Extract the [x, y] coordinate from the center of the cell holding the provided text.  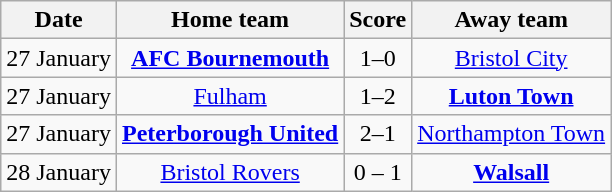
Bristol City [512, 58]
1–2 [378, 96]
Northampton Town [512, 134]
Fulham [230, 96]
Luton Town [512, 96]
Home team [230, 20]
Date [59, 20]
AFC Bournemouth [230, 58]
Bristol Rovers [230, 172]
0 – 1 [378, 172]
1–0 [378, 58]
Peterborough United [230, 134]
Score [378, 20]
2–1 [378, 134]
28 January [59, 172]
Away team [512, 20]
Walsall [512, 172]
